Determine the (x, y) coordinate at the center of the cell enclosing the given text.  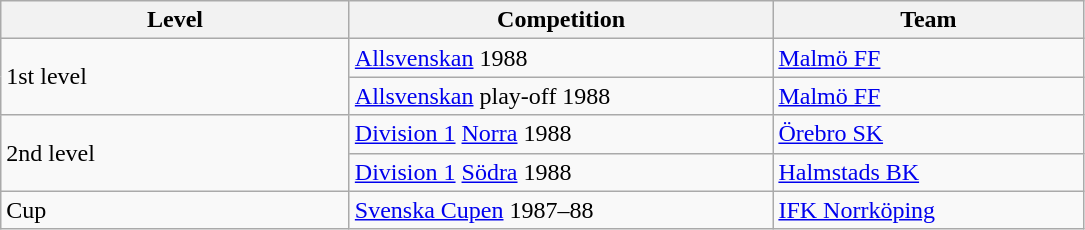
Cup (176, 210)
Division 1 Norra 1988 (561, 134)
Competition (561, 20)
Level (176, 20)
Örebro SK (928, 134)
Svenska Cupen 1987–88 (561, 210)
IFK Norrköping (928, 210)
1st level (176, 77)
Division 1 Södra 1988 (561, 172)
Allsvenskan 1988 (561, 58)
2nd level (176, 153)
Allsvenskan play-off 1988 (561, 96)
Halmstads BK (928, 172)
Team (928, 20)
